Return [X, Y] of the center of cell containing provided text 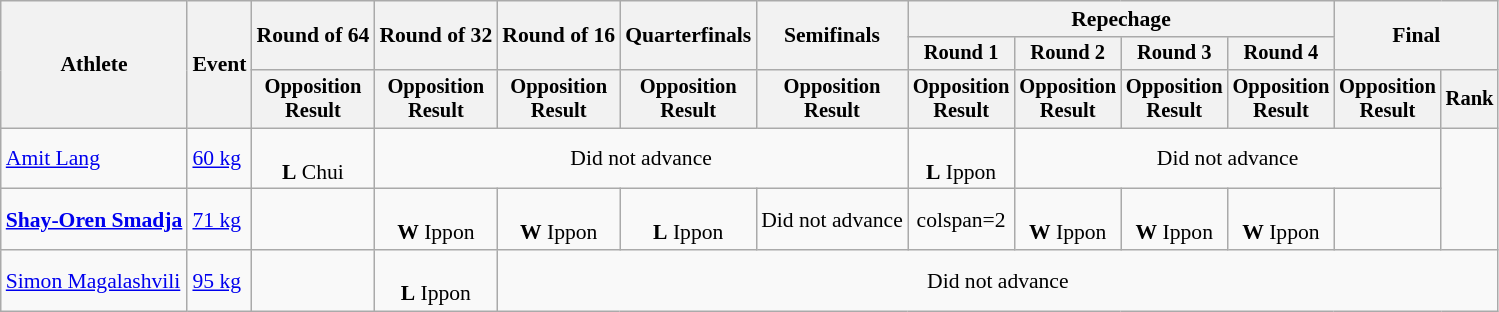
Round 4 [1282, 54]
71 kg [219, 220]
Shay-Oren Smadja [94, 220]
Round of 16 [558, 36]
Quarterfinals [688, 36]
Simon Magalashvili [94, 280]
colspan=2 [962, 220]
Semifinals [832, 36]
L Chui [314, 158]
Round 3 [1174, 54]
60 kg [219, 158]
Round 2 [1068, 54]
Rank [1470, 99]
Athlete [94, 64]
Event [219, 64]
Final [1416, 36]
Round 1 [962, 54]
Repechage [1121, 19]
Round of 64 [314, 36]
95 kg [219, 280]
Amit Lang [94, 158]
Round of 32 [436, 36]
